Detect which cell encompasses the target text, then output its (X, Y) center coordinate. 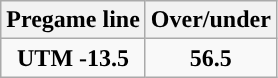
Pregame line (74, 20)
56.5 (210, 58)
UTM -13.5 (74, 58)
Over/under (210, 20)
